Identify which cell holds the provided text, then report its [x, y] central coordinate. 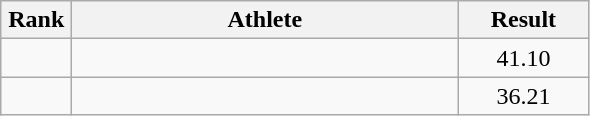
Rank [36, 20]
Athlete [265, 20]
41.10 [524, 58]
Result [524, 20]
36.21 [524, 96]
